Locate the cell with the specified text and output its [X, Y] center coordinate. 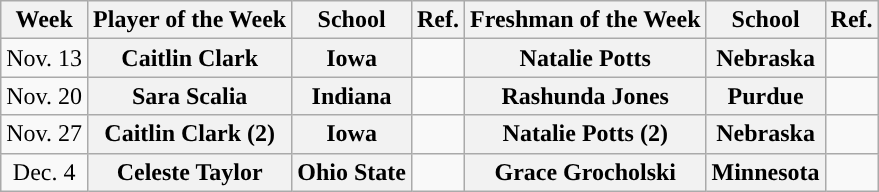
Nov. 13 [44, 58]
Week [44, 20]
Natalie Potts (2) [586, 134]
Natalie Potts [586, 58]
Purdue [766, 96]
Sara Scalia [190, 96]
Dec. 4 [44, 172]
Caitlin Clark (2) [190, 134]
Nov. 20 [44, 96]
Freshman of the Week [586, 20]
Indiana [352, 96]
Minnesota [766, 172]
Caitlin Clark [190, 58]
Celeste Taylor [190, 172]
Ohio State [352, 172]
Nov. 27 [44, 134]
Grace Grocholski [586, 172]
Player of the Week [190, 20]
Rashunda Jones [586, 96]
